Pinpoint the cell where the given text exists, returning its [x, y] midpoint coordinate. 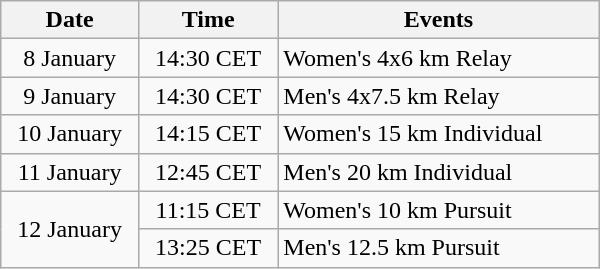
9 January [70, 96]
14:15 CET [208, 134]
12:45 CET [208, 172]
Date [70, 20]
8 January [70, 58]
11 January [70, 172]
Women's 4x6 km Relay [438, 58]
Time [208, 20]
10 January [70, 134]
12 January [70, 229]
Men's 20 km Individual [438, 172]
Women's 15 km Individual [438, 134]
13:25 CET [208, 248]
Men's 12.5 km Pursuit [438, 248]
11:15 CET [208, 210]
Men's 4x7.5 km Relay [438, 96]
Women's 10 km Pursuit [438, 210]
Events [438, 20]
